Search for the cell housing the specified text and yield its [X, Y] center coordinate. 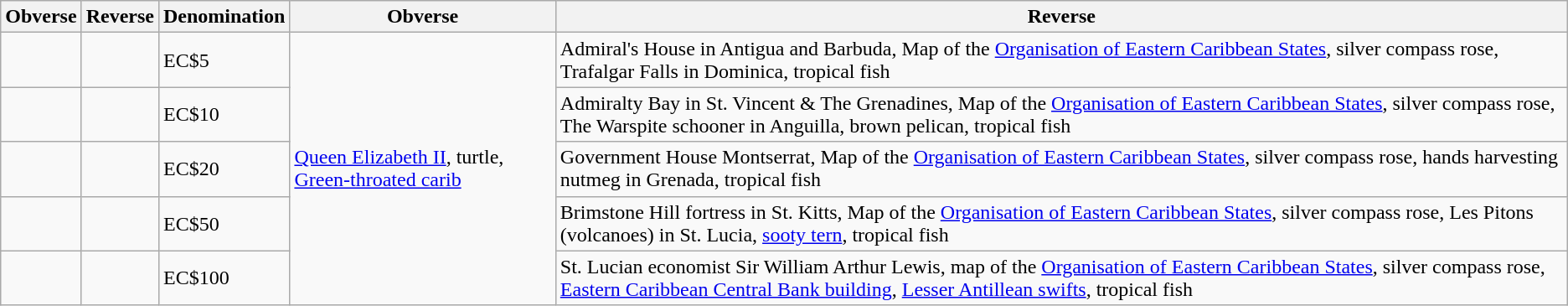
EC$50 [224, 223]
Denomination [224, 17]
EC$10 [224, 114]
EC$5 [224, 60]
EC$100 [224, 278]
EC$20 [224, 169]
Queen Elizabeth II, turtle, Green-throated carib [422, 169]
